Search for the cell housing the specified text and yield its (X, Y) center coordinate. 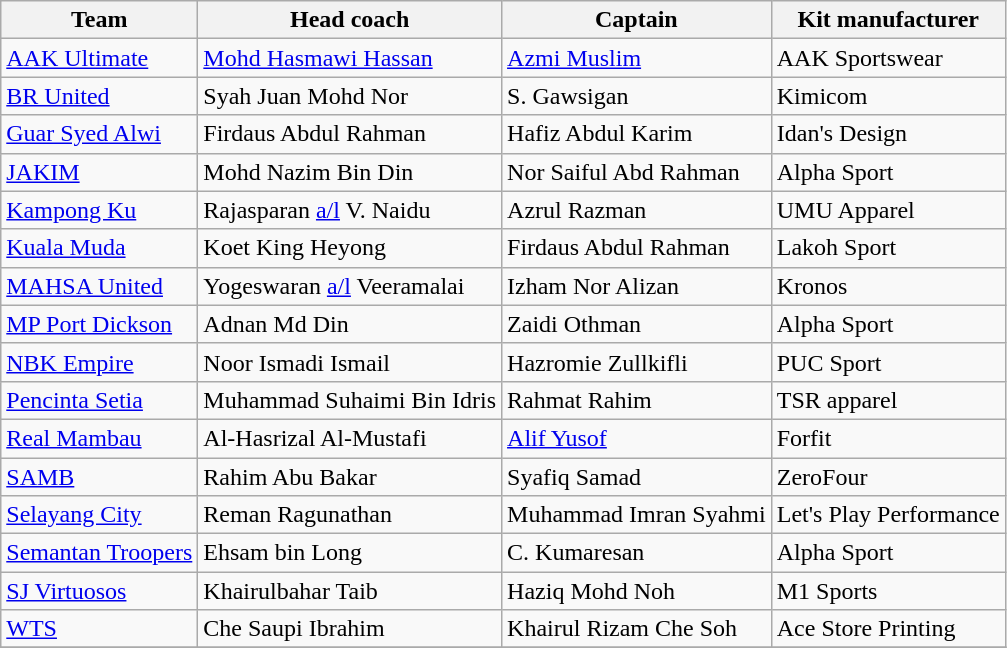
Noor Ismadi Ismail (350, 362)
Kit manufacturer (888, 20)
Rajasparan a/l V. Naidu (350, 210)
Azmi Muslim (637, 58)
Khairulbahar Taib (350, 591)
Muhammad Suhaimi Bin Idris (350, 400)
Captain (637, 20)
Idan's Design (888, 134)
Nor Saiful Abd Rahman (637, 172)
UMU Apparel (888, 210)
Kimicom (888, 96)
Ehsam bin Long (350, 553)
Kronos (888, 286)
PUC Sport (888, 362)
Kampong Ku (100, 210)
Hafiz Abdul Karim (637, 134)
Che Saupi Ibrahim (350, 629)
NBK Empire (100, 362)
Rahmat Rahim (637, 400)
MP Port Dickson (100, 324)
AAK Sportswear (888, 58)
SAMB (100, 477)
Haziq Mohd Noh (637, 591)
JAKIM (100, 172)
SJ Virtuosos (100, 591)
Reman Ragunathan (350, 515)
Khairul Rizam Che Soh (637, 629)
Hazromie Zullkifli (637, 362)
C. Kumaresan (637, 553)
Forfit (888, 438)
Syafiq Samad (637, 477)
Semantan Troopers (100, 553)
Muhammad Imran Syahmi (637, 515)
BR United (100, 96)
Mohd Nazim Bin Din (350, 172)
Azrul Razman (637, 210)
TSR apparel (888, 400)
S. Gawsigan (637, 96)
Selayang City (100, 515)
Team (100, 20)
WTS (100, 629)
Ace Store Printing (888, 629)
M1 Sports (888, 591)
Rahim Abu Bakar (350, 477)
Adnan Md Din (350, 324)
Yogeswaran a/l Veeramalai (350, 286)
Zaidi Othman (637, 324)
Koet King Heyong (350, 248)
AAK Ultimate (100, 58)
Mohd Hasmawi Hassan (350, 58)
Lakoh Sport (888, 248)
Guar Syed Alwi (100, 134)
MAHSA United (100, 286)
ZeroFour (888, 477)
Al-Hasrizal Al-Mustafi (350, 438)
Head coach (350, 20)
Real Mambau (100, 438)
Syah Juan Mohd Nor (350, 96)
Let's Play Performance (888, 515)
Kuala Muda (100, 248)
Pencinta Setia (100, 400)
Izham Nor Alizan (637, 286)
Alif Yusof (637, 438)
